Output the [x, y] coordinate of the center of the cell containing the given text.  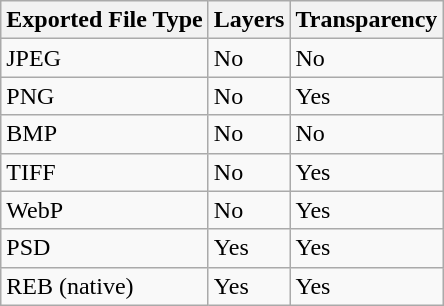
REB (native) [105, 286]
TIFF [105, 172]
BMP [105, 134]
Transparency [366, 20]
Layers [249, 20]
Exported File Type [105, 20]
WebP [105, 210]
PSD [105, 248]
PNG [105, 96]
JPEG [105, 58]
